Provide the (x, y) coordinate of the cell's center where the given text is located.  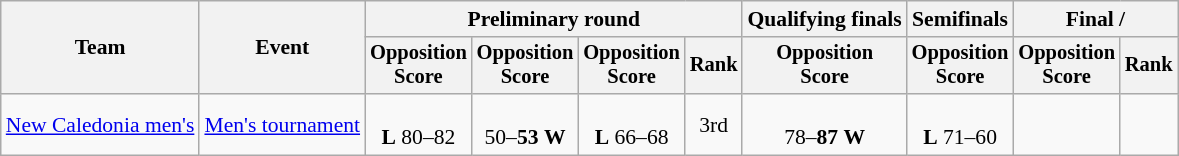
L 80–82 (418, 124)
New Caledonia men's (100, 124)
78–87 W (824, 124)
L 71–60 (960, 124)
Event (282, 48)
Final / (1095, 19)
3rd (714, 124)
50–53 W (526, 124)
Team (100, 48)
Qualifying finals (824, 19)
Men's tournament (282, 124)
Preliminary round (554, 19)
L 66–68 (632, 124)
Semifinals (960, 19)
